Find where the given text appears and provide that cell's center as (X, Y) coordinate. 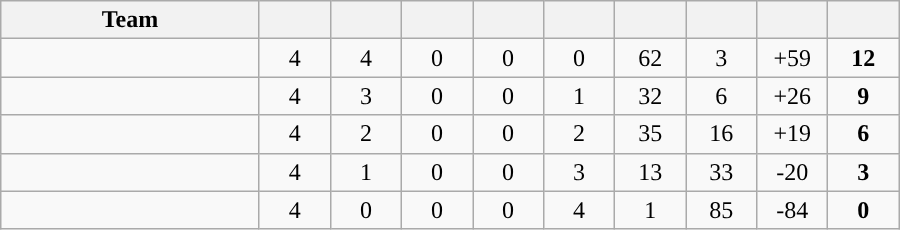
33 (722, 172)
-84 (792, 210)
-20 (792, 172)
+26 (792, 96)
+59 (792, 58)
Team (130, 20)
62 (650, 58)
12 (864, 58)
9 (864, 96)
16 (722, 134)
+19 (792, 134)
85 (722, 210)
32 (650, 96)
35 (650, 134)
13 (650, 172)
